Extract the (x, y) coordinate from the center of the cell holding the provided text.  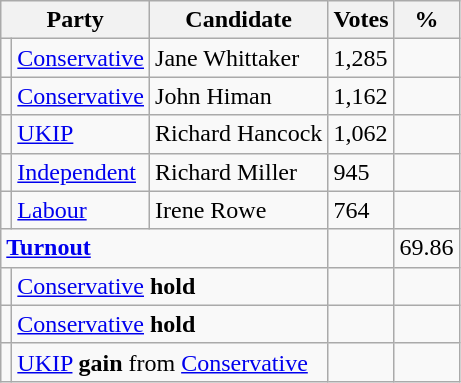
Party (76, 20)
Votes (361, 20)
1,285 (361, 58)
945 (361, 172)
Richard Miller (239, 172)
1,062 (361, 134)
UKIP gain from Conservative (170, 362)
Independent (81, 172)
Jane Whittaker (239, 58)
Labour (81, 210)
69.86 (426, 248)
Candidate (239, 20)
John Himan (239, 96)
1,162 (361, 96)
Richard Hancock (239, 134)
Turnout (164, 248)
UKIP (81, 134)
764 (361, 210)
% (426, 20)
Irene Rowe (239, 210)
